Return (x, y) of the center of cell containing provided text 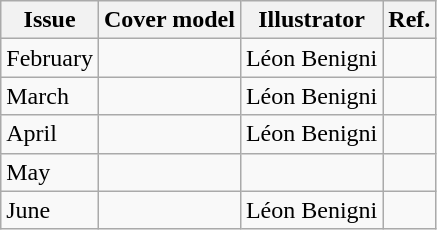
Issue (50, 20)
Illustrator (311, 20)
May (50, 172)
Ref. (410, 20)
April (50, 134)
February (50, 58)
Cover model (169, 20)
March (50, 96)
June (50, 210)
